Extract the (X, Y) coordinate from the center of the cell holding the provided text.  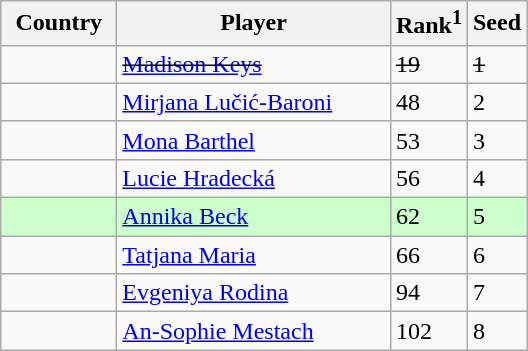
19 (428, 64)
4 (496, 178)
94 (428, 293)
Mirjana Lučić-Baroni (254, 102)
Seed (496, 24)
Madison Keys (254, 64)
Lucie Hradecká (254, 178)
3 (496, 140)
Country (59, 24)
Evgeniya Rodina (254, 293)
Mona Barthel (254, 140)
66 (428, 255)
Annika Beck (254, 217)
6 (496, 255)
Tatjana Maria (254, 255)
1 (496, 64)
Rank1 (428, 24)
62 (428, 217)
8 (496, 331)
48 (428, 102)
7 (496, 293)
Player (254, 24)
2 (496, 102)
56 (428, 178)
53 (428, 140)
5 (496, 217)
102 (428, 331)
An-Sophie Mestach (254, 331)
